Capture the cell that displays the provided text and extract its (x, y) central coordinate. 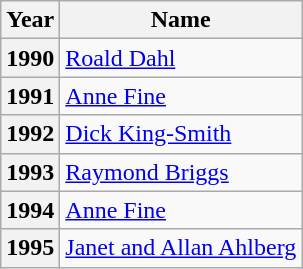
Janet and Allan Ahlberg (181, 248)
1991 (30, 96)
1995 (30, 248)
Raymond Briggs (181, 172)
1994 (30, 210)
1993 (30, 172)
Year (30, 20)
Name (181, 20)
Dick King-Smith (181, 134)
1990 (30, 58)
Roald Dahl (181, 58)
1992 (30, 134)
